Output the [x, y] coordinate of the center of the cell containing the given text.  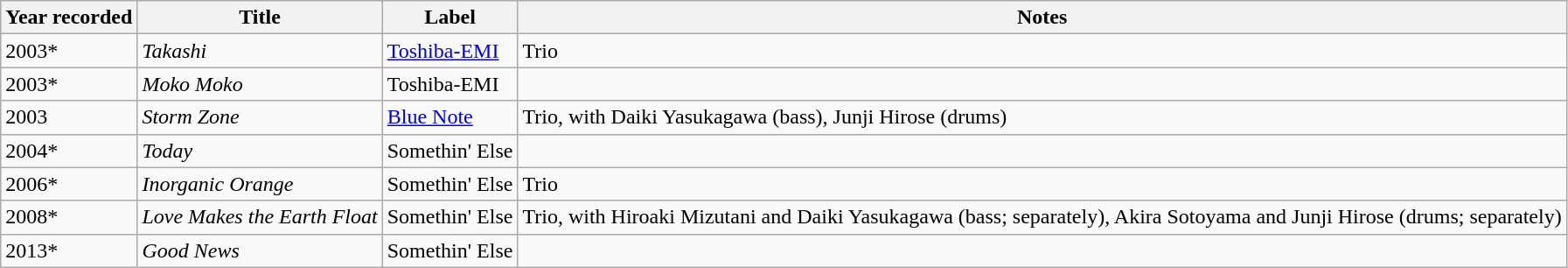
Love Makes the Earth Float [260, 217]
Trio, with Hiroaki Mizutani and Daiki Yasukagawa (bass; separately), Akira Sotoyama and Junji Hirose (drums; separately) [1042, 217]
Inorganic Orange [260, 184]
Trio, with Daiki Yasukagawa (bass), Junji Hirose (drums) [1042, 117]
2003 [69, 117]
2013* [69, 250]
Label [449, 18]
Year recorded [69, 18]
2004* [69, 151]
Good News [260, 250]
2008* [69, 217]
Takashi [260, 51]
Notes [1042, 18]
Moko Moko [260, 84]
Title [260, 18]
Storm Zone [260, 117]
Today [260, 151]
Blue Note [449, 117]
2006* [69, 184]
